Detect which cell encompasses the target text, then output its (x, y) center coordinate. 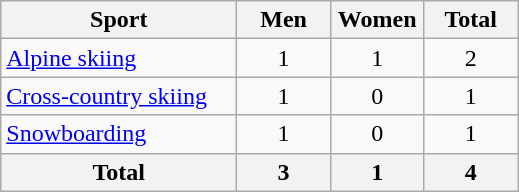
2 (471, 58)
Alpine skiing (119, 58)
3 (284, 172)
Sport (119, 20)
Cross-country skiing (119, 96)
Women (377, 20)
Men (284, 20)
4 (471, 172)
Snowboarding (119, 134)
